Detect which cell encompasses the target text, then output its [X, Y] center coordinate. 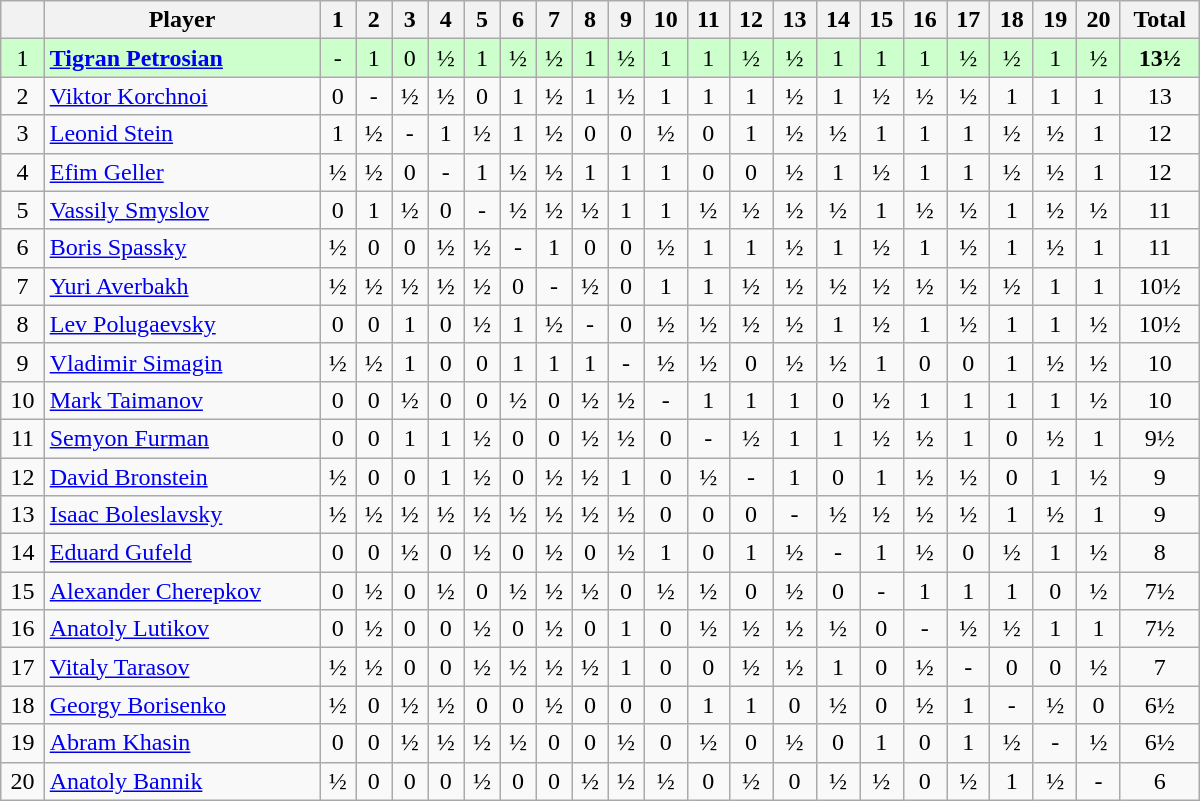
Vitaly Tarasov [182, 667]
Alexander Cherepkov [182, 591]
Isaac Boleslavsky [182, 515]
Eduard Gufeld [182, 553]
Tigran Petrosian [182, 58]
Lev Polugaevsky [182, 324]
Georgy Borisenko [182, 705]
Semyon Furman [182, 438]
Total [1160, 20]
David Bronstein [182, 477]
Viktor Korchnoi [182, 96]
13½ [1160, 58]
Vassily Smyslov [182, 210]
Yuri Averbakh [182, 286]
Efim Geller [182, 172]
Abram Khasin [182, 743]
Mark Taimanov [182, 400]
Vladimir Simagin [182, 362]
Anatoly Lutikov [182, 629]
Anatoly Bannik [182, 781]
Player [182, 20]
9½ [1160, 438]
Leonid Stein [182, 134]
Boris Spassky [182, 248]
